Identify which cell holds the provided text, then report its (x, y) central coordinate. 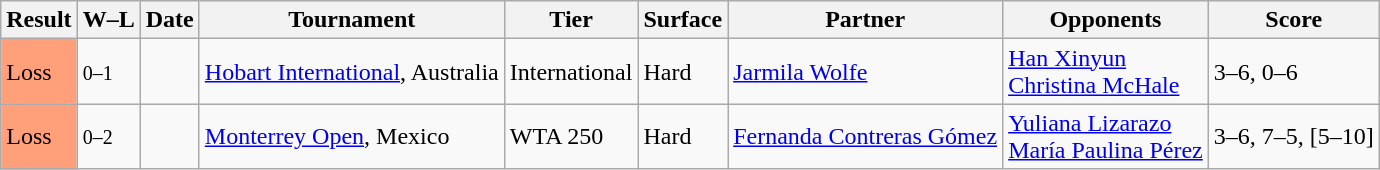
Tournament (352, 20)
WTA 250 (571, 136)
W–L (108, 20)
Jarmila Wolfe (866, 72)
Fernanda Contreras Gómez (866, 136)
3–6, 7–5, [5–10] (1294, 136)
Partner (866, 20)
0–1 (108, 72)
Yuliana Lizarazo María Paulina Pérez (1106, 136)
Opponents (1106, 20)
Surface (683, 20)
Date (170, 20)
Monterrey Open, Mexico (352, 136)
Han Xinyun Christina McHale (1106, 72)
Result (39, 20)
International (571, 72)
0–2 (108, 136)
Tier (571, 20)
Score (1294, 20)
3–6, 0–6 (1294, 72)
Hobart International, Australia (352, 72)
